Detect which cell encompasses the target text, then output its [x, y] center coordinate. 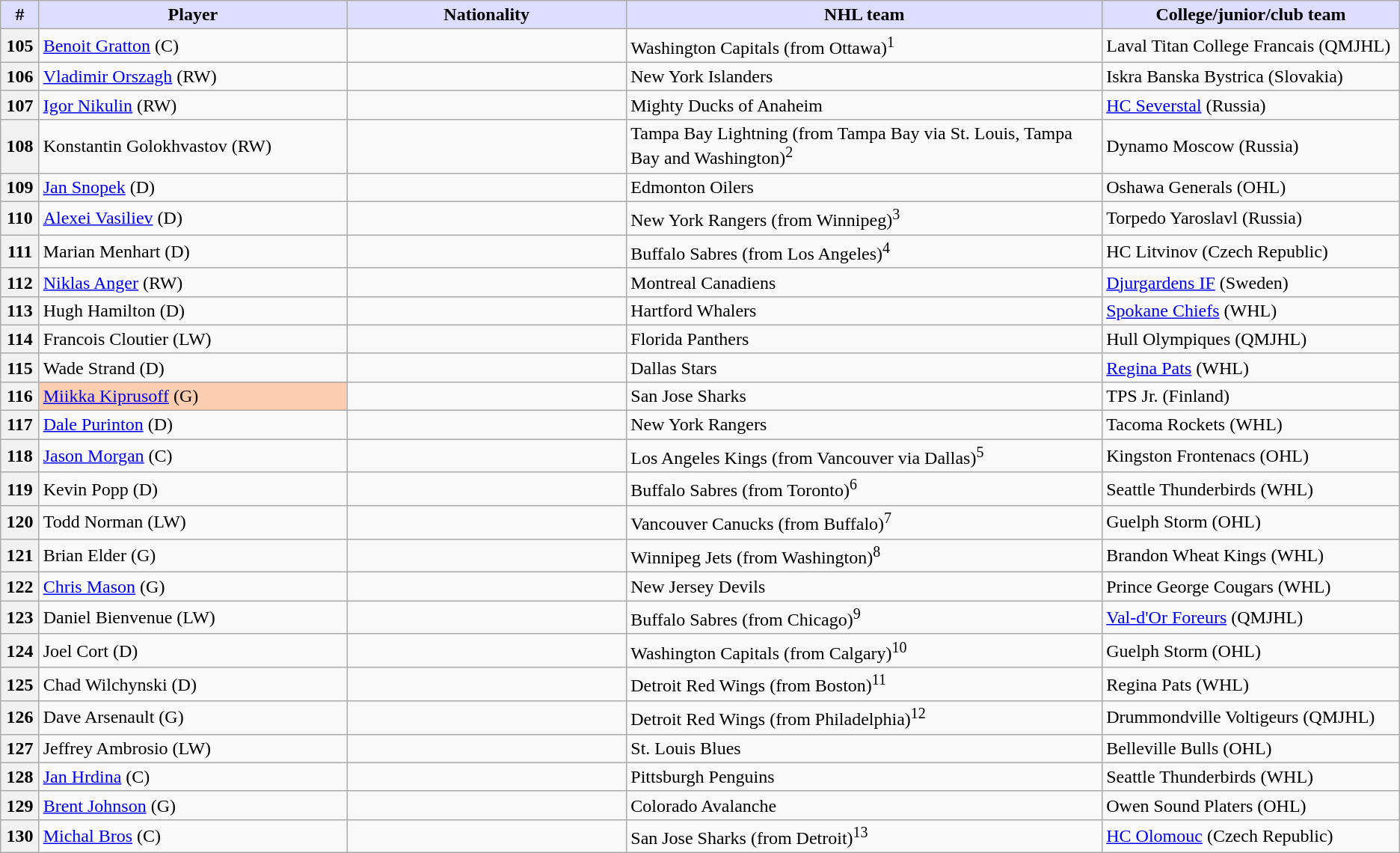
115 [19, 367]
New York Islanders [865, 76]
Tampa Bay Lightning (from Tampa Bay via St. Louis, Tampa Bay and Washington)2 [865, 146]
Drummondville Voltigeurs (QMJHL) [1251, 718]
Vancouver Canucks (from Buffalo)7 [865, 522]
Washington Capitals (from Calgary)10 [865, 651]
Val-d'Or Foreurs (QMJHL) [1251, 618]
Tacoma Rockets (WHL) [1251, 425]
Michal Bros (C) [193, 837]
Brian Elder (G) [193, 555]
Player [193, 15]
Kingston Frontenacs (OHL) [1251, 456]
Winnipeg Jets (from Washington)8 [865, 555]
Niklas Anger (RW) [193, 282]
122 [19, 587]
121 [19, 555]
Los Angeles Kings (from Vancouver via Dallas)5 [865, 456]
Colorado Avalanche [865, 805]
Nationality [487, 15]
127 [19, 748]
# [19, 15]
Dynamo Moscow (Russia) [1251, 146]
HC Severstal (Russia) [1251, 105]
107 [19, 105]
San Jose Sharks [865, 396]
Hartford Whalers [865, 311]
Florida Panthers [865, 339]
Konstantin Golokhvastov (RW) [193, 146]
Todd Norman (LW) [193, 522]
Joel Cort (D) [193, 651]
Jan Snopek (D) [193, 187]
Hugh Hamilton (D) [193, 311]
128 [19, 777]
Francois Cloutier (LW) [193, 339]
Edmonton Oilers [865, 187]
118 [19, 456]
Benoit Gratton (C) [193, 46]
TPS Jr. (Finland) [1251, 396]
120 [19, 522]
Dale Purinton (D) [193, 425]
125 [19, 684]
Montreal Canadiens [865, 282]
Alexei Vasiliev (D) [193, 218]
Pittsburgh Penguins [865, 777]
119 [19, 489]
Buffalo Sabres (from Chicago)9 [865, 618]
Brent Johnson (G) [193, 805]
Buffalo Sabres (from Toronto)6 [865, 489]
Owen Sound Platers (OHL) [1251, 805]
117 [19, 425]
Vladimir Orszagh (RW) [193, 76]
Buffalo Sabres (from Los Angeles)4 [865, 251]
109 [19, 187]
Detroit Red Wings (from Philadelphia)12 [865, 718]
123 [19, 618]
126 [19, 718]
New York Rangers (from Winnipeg)3 [865, 218]
Jan Hrdina (C) [193, 777]
105 [19, 46]
St. Louis Blues [865, 748]
Miikka Kiprusoff (G) [193, 396]
Hull Olympiques (QMJHL) [1251, 339]
Mighty Ducks of Anaheim [865, 105]
Prince George Cougars (WHL) [1251, 587]
Torpedo Yaroslavl (Russia) [1251, 218]
124 [19, 651]
Djurgardens IF (Sweden) [1251, 282]
Oshawa Generals (OHL) [1251, 187]
Jason Morgan (C) [193, 456]
Detroit Red Wings (from Boston)11 [865, 684]
Jeffrey Ambrosio (LW) [193, 748]
Marian Menhart (D) [193, 251]
HC Olomouc (Czech Republic) [1251, 837]
106 [19, 76]
NHL team [865, 15]
130 [19, 837]
114 [19, 339]
Brandon Wheat Kings (WHL) [1251, 555]
Spokane Chiefs (WHL) [1251, 311]
Dave Arsenault (G) [193, 718]
Daniel Bienvenue (LW) [193, 618]
Iskra Banska Bystrica (Slovakia) [1251, 76]
HC Litvinov (Czech Republic) [1251, 251]
112 [19, 282]
College/junior/club team [1251, 15]
New York Rangers [865, 425]
113 [19, 311]
Chad Wilchynski (D) [193, 684]
Chris Mason (G) [193, 587]
New Jersey Devils [865, 587]
Belleville Bulls (OHL) [1251, 748]
Kevin Popp (D) [193, 489]
Dallas Stars [865, 367]
110 [19, 218]
111 [19, 251]
San Jose Sharks (from Detroit)13 [865, 837]
Wade Strand (D) [193, 367]
116 [19, 396]
108 [19, 146]
Washington Capitals (from Ottawa)1 [865, 46]
129 [19, 805]
Igor Nikulin (RW) [193, 105]
Laval Titan College Francais (QMJHL) [1251, 46]
